Identify which cell holds the provided text, then report its (X, Y) central coordinate. 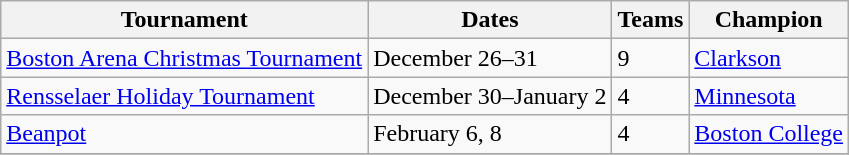
Rensselaer Holiday Tournament (184, 96)
Minnesota (769, 96)
Teams (650, 20)
Boston Arena Christmas Tournament (184, 58)
December 26–31 (490, 58)
Boston College (769, 134)
December 30–January 2 (490, 96)
Clarkson (769, 58)
9 (650, 58)
February 6, 8 (490, 134)
Dates (490, 20)
Champion (769, 20)
Tournament (184, 20)
Beanpot (184, 134)
